Return the [X, Y] coordinate for the center point of the cell that contains the specified text.  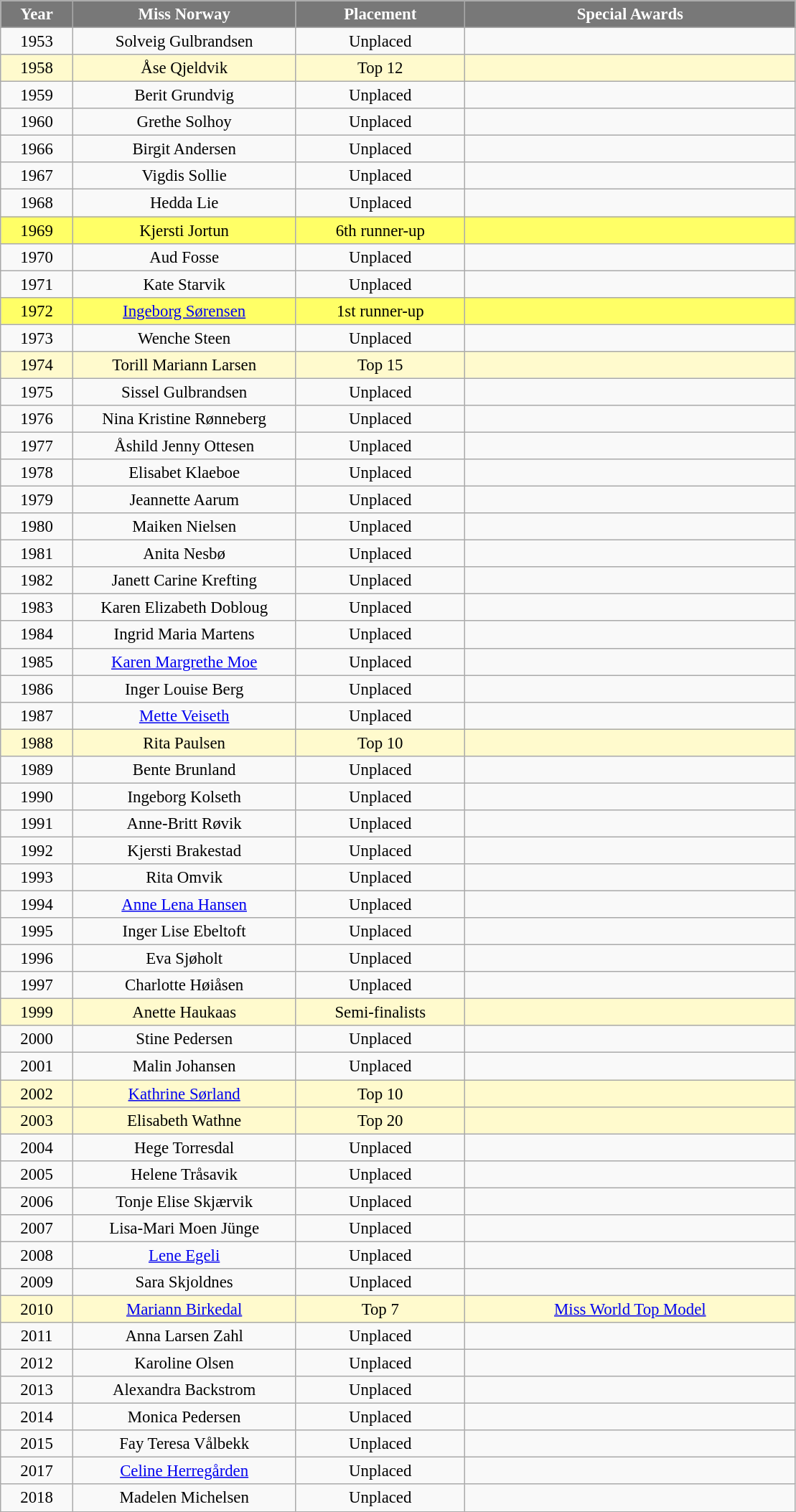
2002 [37, 1094]
Ingeborg Sørensen [184, 311]
1977 [37, 446]
2003 [37, 1120]
Eva Sjøholt [184, 959]
2009 [37, 1282]
Top 15 [380, 365]
Lisa-Mari Moen Jünge [184, 1229]
Grethe Solhoy [184, 122]
Jeannette Aarum [184, 500]
Karoline Olsen [184, 1363]
1958 [37, 68]
Sissel Gulbrandsen [184, 392]
Kathrine Sørland [184, 1094]
Charlotte Høiåsen [184, 985]
Anne Lena Hansen [184, 905]
6th runner-up [380, 230]
1970 [37, 257]
1975 [37, 392]
Birgit Andersen [184, 149]
Inger Lise Ebeltoft [184, 931]
Karen Margrethe Moe [184, 662]
1993 [37, 878]
1997 [37, 985]
2007 [37, 1229]
Torill Mariann Larsen [184, 365]
1980 [37, 527]
2017 [37, 1471]
1971 [37, 284]
Sara Skjoldnes [184, 1282]
1976 [37, 419]
Maiken Nielsen [184, 527]
1987 [37, 715]
1960 [37, 122]
1959 [37, 95]
Rita Omvik [184, 878]
Nina Kristine Rønneberg [184, 419]
2000 [37, 1040]
Janett Carine Krefting [184, 581]
2005 [37, 1174]
Stine Pedersen [184, 1040]
1978 [37, 473]
Berit Grundvig [184, 95]
Karen Elizabeth Dobloug [184, 608]
1999 [37, 1013]
Placement [380, 14]
Anna Larsen Zahl [184, 1336]
1953 [37, 42]
1969 [37, 230]
1992 [37, 850]
Monica Pedersen [184, 1417]
Tonje Elise Skjærvik [184, 1201]
Top 12 [380, 68]
Year [37, 14]
Kjersti Brakestad [184, 850]
1974 [37, 365]
1988 [37, 743]
2010 [37, 1309]
Inger Louise Berg [184, 689]
Miss Norway [184, 14]
2014 [37, 1417]
1979 [37, 500]
1994 [37, 905]
Mette Veiseth [184, 715]
1996 [37, 959]
1967 [37, 176]
2006 [37, 1201]
2018 [37, 1498]
Elisabet Klaeboe [184, 473]
1982 [37, 581]
1966 [37, 149]
Kjersti Jortun [184, 230]
Vigdis Sollie [184, 176]
1986 [37, 689]
Ingrid Maria Martens [184, 635]
1984 [37, 635]
Anita Nesbø [184, 554]
Ingeborg Kolseth [184, 797]
Wenche Steen [184, 338]
1981 [37, 554]
1989 [37, 770]
2013 [37, 1390]
Mariann Birkedal [184, 1309]
Helene Tråsavik [184, 1174]
Fay Teresa Vålbekk [184, 1444]
Miss World Top Model [630, 1309]
Anne-Britt Røvik [184, 824]
Solveig Gulbrandsen [184, 42]
1985 [37, 662]
Kate Starvik [184, 284]
1968 [37, 203]
2012 [37, 1363]
Åshild Jenny Ottesen [184, 446]
1990 [37, 797]
2015 [37, 1444]
Anette Haukaas [184, 1013]
Aud Fosse [184, 257]
1995 [37, 931]
1st runner-up [380, 311]
2001 [37, 1066]
1983 [37, 608]
1991 [37, 824]
Top 20 [380, 1120]
Åse Qjeldvik [184, 68]
Bente Brunland [184, 770]
Madelen Michelsen [184, 1498]
Lene Egeli [184, 1255]
Rita Paulsen [184, 743]
Top 7 [380, 1309]
Malin Johansen [184, 1066]
Hedda Lie [184, 203]
2011 [37, 1336]
2008 [37, 1255]
Hege Torresdal [184, 1147]
1972 [37, 311]
Special Awards [630, 14]
2004 [37, 1147]
1973 [37, 338]
Alexandra Backstrom [184, 1390]
Semi-finalists [380, 1013]
Elisabeth Wathne [184, 1120]
Celine Herregården [184, 1471]
